Search for the cell housing the specified text and yield its [x, y] center coordinate. 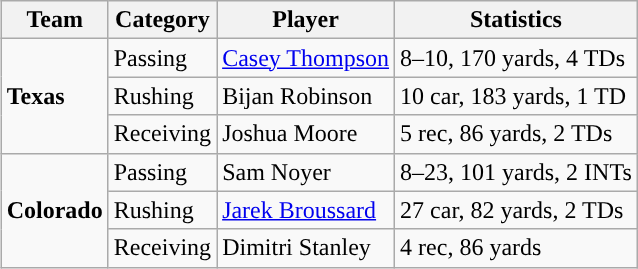
Colorado [54, 210]
8–10, 170 yards, 4 TDs [516, 58]
8–23, 101 yards, 2 INTs [516, 172]
Category [162, 20]
Sam Noyer [306, 172]
Player [306, 20]
Team [54, 20]
Texas [54, 96]
10 car, 183 yards, 1 TD [516, 96]
4 rec, 86 yards [516, 248]
Jarek Broussard [306, 210]
Statistics [516, 20]
Dimitri Stanley [306, 248]
5 rec, 86 yards, 2 TDs [516, 134]
Joshua Moore [306, 134]
Bijan Robinson [306, 96]
27 car, 82 yards, 2 TDs [516, 210]
Casey Thompson [306, 58]
